Output the [x, y] coordinate of the center of the cell containing the given text.  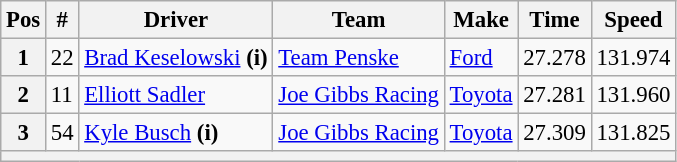
Speed [634, 20]
1 [24, 58]
Pos [24, 20]
Driver [176, 20]
22 [62, 58]
Kyle Busch (i) [176, 133]
54 [62, 133]
27.309 [554, 133]
131.960 [634, 95]
131.974 [634, 58]
27.278 [554, 58]
Elliott Sadler [176, 95]
Team Penske [358, 58]
11 [62, 95]
2 [24, 95]
# [62, 20]
27.281 [554, 95]
Make [481, 20]
Brad Keselowski (i) [176, 58]
Time [554, 20]
3 [24, 133]
Ford [481, 58]
131.825 [634, 133]
Team [358, 20]
